Capture the cell that displays the provided text and extract its [x, y] central coordinate. 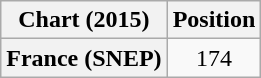
France (SNEP) [84, 58]
Position [214, 20]
174 [214, 58]
Chart (2015) [84, 20]
